Extract the [x, y] coordinate from the center of the cell holding the provided text.  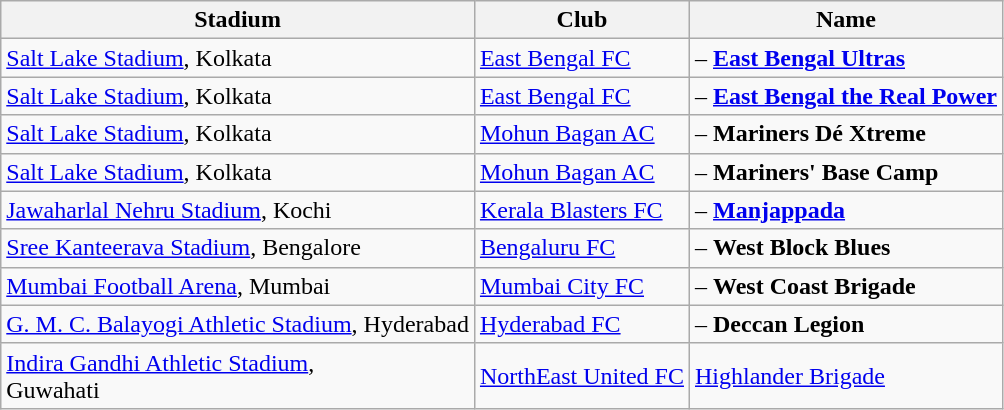
Indira Gandhi Athletic Stadium,Guwahati [238, 376]
Stadium [238, 20]
Hyderabad FC [582, 324]
– Deccan Legion [846, 324]
NorthEast United FC [582, 376]
Name [846, 20]
Highlander Brigade [846, 376]
– Mariners Dé Xtreme [846, 134]
Mumbai Football Arena, Mumbai [238, 286]
– Manjappada [846, 210]
Mumbai City FC [582, 286]
Sree Kanteerava Stadium, Bengalore [238, 248]
– West Coast Brigade [846, 286]
– West Block Blues [846, 248]
– East Bengal Ultras [846, 58]
G. M. C. Balayogi Athletic Stadium, Hyderabad [238, 324]
– East Bengal the Real Power [846, 96]
Kerala Blasters FC [582, 210]
Club [582, 20]
– Mariners' Base Camp [846, 172]
Jawaharlal Nehru Stadium, Kochi [238, 210]
Bengaluru FC [582, 248]
